Extract the [X, Y] coordinate from the center of the cell holding the provided text.  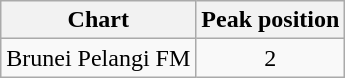
2 [270, 58]
Chart [98, 20]
Brunei Pelangi FM [98, 58]
Peak position [270, 20]
